Capture the cell that displays the provided text and extract its (x, y) central coordinate. 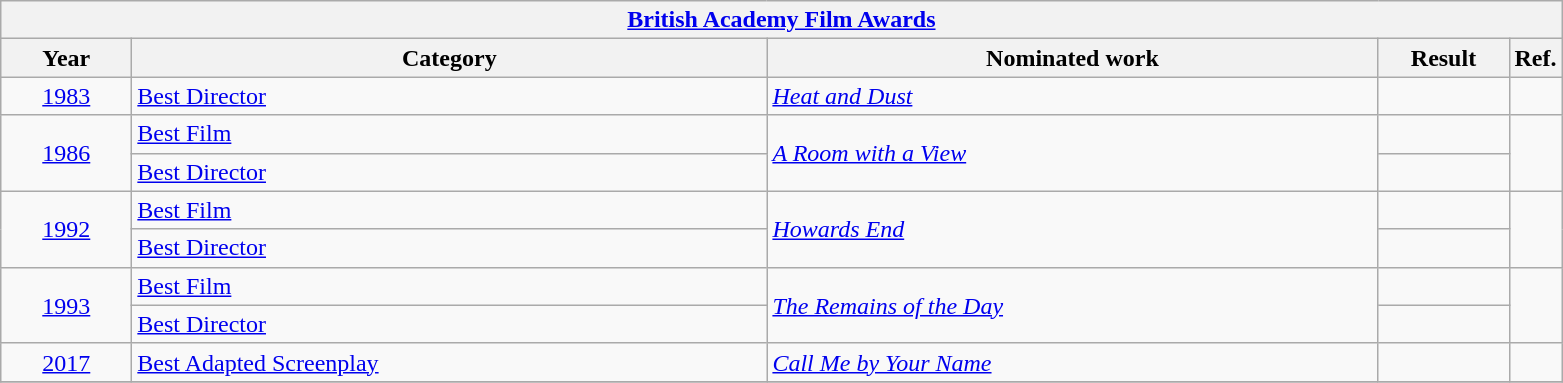
Category (450, 58)
Nominated work (1072, 58)
British Academy Film Awards (782, 20)
Year (66, 58)
Howards End (1072, 229)
Call Me by Your Name (1072, 362)
Best Adapted Screenplay (450, 362)
1993 (66, 305)
Result (1444, 58)
A Room with a View (1072, 153)
Heat and Dust (1072, 96)
The Remains of the Day (1072, 305)
2017 (66, 362)
1983 (66, 96)
1986 (66, 153)
1992 (66, 229)
Ref. (1536, 58)
